Identify which cell holds the provided text, then report its [X, Y] central coordinate. 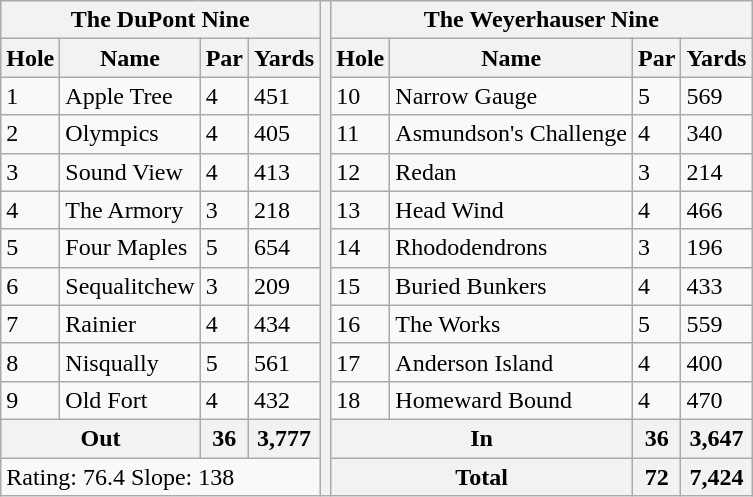
18 [360, 400]
3,777 [284, 438]
7 [30, 324]
The Works [512, 324]
Homeward Bound [512, 400]
2 [30, 134]
Rhododendrons [512, 248]
8 [30, 362]
The Weyerhauser Nine [542, 20]
Narrow Gauge [512, 96]
559 [716, 324]
214 [716, 172]
13 [360, 210]
Redan [512, 172]
Nisqually [130, 362]
654 [284, 248]
Head Wind [512, 210]
12 [360, 172]
413 [284, 172]
340 [716, 134]
Apple Tree [130, 96]
17 [360, 362]
Rating: 76.4 Slope: 138 [160, 477]
Sequalitchew [130, 286]
569 [716, 96]
Asmundson's Challenge [512, 134]
14 [360, 248]
9 [30, 400]
432 [284, 400]
Rainier [130, 324]
15 [360, 286]
Olympics [130, 134]
196 [716, 248]
Total [482, 477]
400 [716, 362]
Sound View [130, 172]
The DuPont Nine [160, 20]
6 [30, 286]
Four Maples [130, 248]
451 [284, 96]
470 [716, 400]
218 [284, 210]
10 [360, 96]
434 [284, 324]
7,424 [716, 477]
433 [716, 286]
72 [656, 477]
1 [30, 96]
3,647 [716, 438]
Out [100, 438]
Anderson Island [512, 362]
209 [284, 286]
405 [284, 134]
The Armory [130, 210]
466 [716, 210]
11 [360, 134]
In [482, 438]
Buried Bunkers [512, 286]
561 [284, 362]
16 [360, 324]
Old Fort [130, 400]
